Identify which cell holds the provided text, then report its (X, Y) central coordinate. 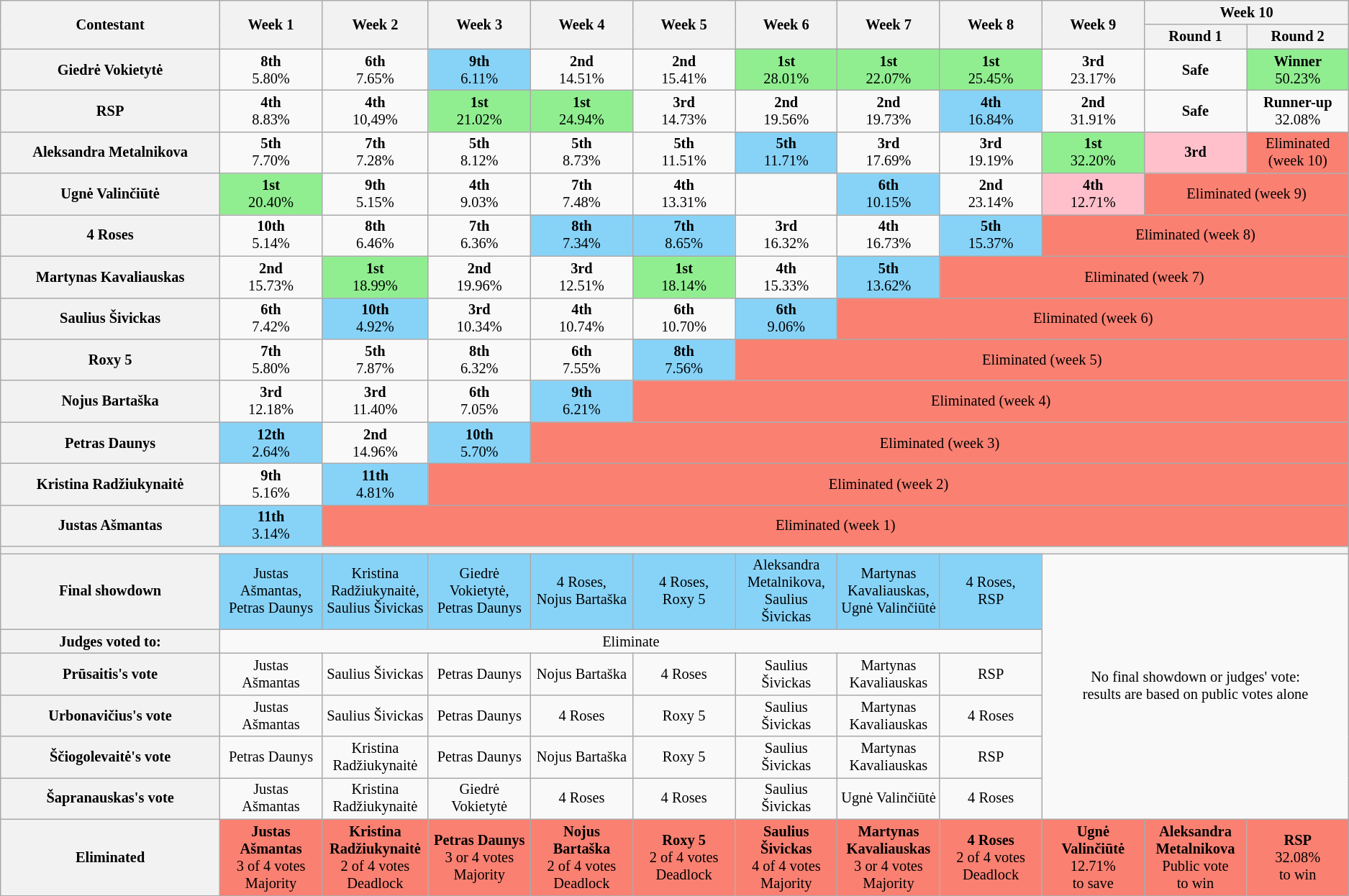
8th 7.56% (684, 360)
7th7.28% (376, 152)
4th16.84% (991, 111)
Kristina Radžiukynaitė 2 of 4 votes Deadlock (376, 857)
1st20.40% (271, 194)
4th8.83% (271, 111)
1st28.01% (786, 70)
4th10,49% (376, 111)
2nd19.96% (479, 277)
6th7.55% (581, 360)
Eliminated (week 2) (889, 484)
Ugnė Valinčiūtė 12.71% to save (1093, 857)
6th7.42% (271, 319)
5th13.62% (889, 277)
9th6.11% (479, 70)
Prūsaitis's vote (111, 674)
2nd15.73% (271, 277)
Eliminated (week 10) (1298, 152)
11th 4.81% (376, 484)
Ščiogolevaitė's vote (111, 757)
Runner-up32.08% (1298, 111)
6th10.70% (684, 319)
4th10.74% (581, 319)
Week 1 (271, 24)
6th9.06% (786, 319)
7th5.80% (271, 360)
2nd31.91% (1093, 111)
9th 6.21% (581, 401)
6th7.05% (479, 401)
7th7.48% (581, 194)
7th6.36% (479, 235)
Eliminated (week 8) (1196, 235)
12th2.64% (271, 443)
10th5.14% (271, 235)
Week 2 (376, 24)
Roxy 5 2 of 4 votes Deadlock (684, 857)
Šapranauskas's vote (111, 798)
4th13.31% (684, 194)
4 Roses,Roxy 5 (684, 591)
2nd23.14% (991, 194)
Final showdown (111, 591)
2nd19.56% (786, 111)
3rd12.51% (581, 277)
5th8.73% (581, 152)
Eliminated (week 9) (1246, 194)
Giedrė Vokietytė,Petras Daunys (479, 591)
Contestant (111, 24)
5th7.87% (376, 360)
No final showdown or judges' vote:results are based on public votes alone (1196, 686)
4 Roses 2 of 4 votes Deadlock (991, 857)
2nd15.41% (684, 70)
4 Roses,Nojus Bartaška (581, 591)
Eliminate (630, 641)
Eliminated (week 3) (940, 443)
10th5.70% (479, 443)
Justas Ašmantas 3 of 4 votes Majority (271, 857)
2nd14.51% (581, 70)
3rd (1195, 152)
3rd10.34% (479, 319)
8th6.32% (479, 360)
4th16.73% (889, 235)
Eliminated (week 4) (991, 401)
9th5.15% (376, 194)
Eliminated (week 5) (1042, 360)
Kristina Radžiukynaitė,Saulius Šivickas (376, 591)
4th15.33% (786, 277)
5th 15.37% (991, 235)
Justas Ašmantas,Petras Daunys (271, 591)
Week 4 (581, 24)
Week 10 (1246, 12)
Judges voted to: (111, 641)
Week 7 (889, 24)
5th7.70% (271, 152)
Round 1 (1195, 37)
3rd23.17% (1093, 70)
6th7.65% (376, 70)
1st25.45% (991, 70)
Week 9 (1093, 24)
Martynas Kavaliauskas,Ugnė Valinčiūtė (889, 591)
Aleksandra Metalnikova,Saulius Šivickas (786, 591)
9th5.16% (271, 484)
Eliminated (week 7) (1144, 277)
1st18.99% (376, 277)
3rd16.32% (786, 235)
7th8.65% (684, 235)
4th9.03% (479, 194)
Petras Daunys 3 or 4 votes Majority (479, 857)
Week 5 (684, 24)
Urbonavičius's vote (111, 716)
3rd19.19% (991, 152)
6th10.15% (889, 194)
Week 8 (991, 24)
Saulius Šivickas 4 of 4 votes Majority (786, 857)
5th8.12% (479, 152)
5th11.51% (684, 152)
Eliminated (week 1) (836, 526)
Martynas Kavaliauskas 3 or 4 votes Majority (889, 857)
1st32.20% (1093, 152)
4th12.71% (1093, 194)
3rd14.73% (684, 111)
1st22.07% (889, 70)
1st18.14% (684, 277)
Nojus Bartaška 2 of 4 votes Deadlock (581, 857)
Week 3 (479, 24)
RSP 32.08% to win (1298, 857)
8th5.80% (271, 70)
2nd14.96% (376, 443)
2nd19.73% (889, 111)
Aleksandra Metalnikova (111, 152)
Winner50.23% (1298, 70)
1st24.94% (581, 111)
Aleksandra Metalnikova Public vote to win (1195, 857)
1st21.02% (479, 111)
10th 4.92% (376, 319)
Week 6 (786, 24)
11th3.14% (271, 526)
8th6.46% (376, 235)
Eliminated (week 6) (1094, 319)
3rd12.18% (271, 401)
5th11.71% (786, 152)
4 Roses,RSP (991, 591)
Round 2 (1298, 37)
Eliminated (111, 857)
8th7.34% (581, 235)
3rd11.40% (376, 401)
3rd17.69% (889, 152)
